Detect which cell encompasses the target text, then output its (X, Y) center coordinate. 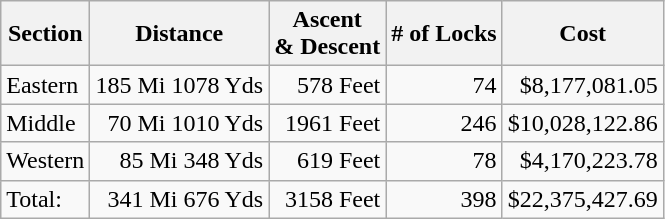
$10,028,122.86 (582, 123)
$8,177,081.05 (582, 85)
78 (444, 161)
Distance (180, 34)
# of Locks (444, 34)
341 Mi 676 Yds (180, 199)
3158 Feet (328, 199)
70 Mi 1010 Yds (180, 123)
$22,375,427.69 (582, 199)
$4,170,223.78 (582, 161)
74 (444, 85)
Section (46, 34)
578 Feet (328, 85)
85 Mi 348 Yds (180, 161)
398 (444, 199)
Cost (582, 34)
Eastern (46, 85)
185 Mi 1078 Yds (180, 85)
Ascent & Descent (328, 34)
Western (46, 161)
Middle (46, 123)
Total: (46, 199)
619 Feet (328, 161)
246 (444, 123)
1961 Feet (328, 123)
